Pinpoint the cell where the given text exists, returning its (X, Y) midpoint coordinate. 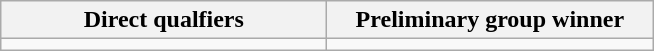
Preliminary group winner (490, 20)
Direct qualfiers (164, 20)
